Identify which cell holds the provided text, then report its (x, y) central coordinate. 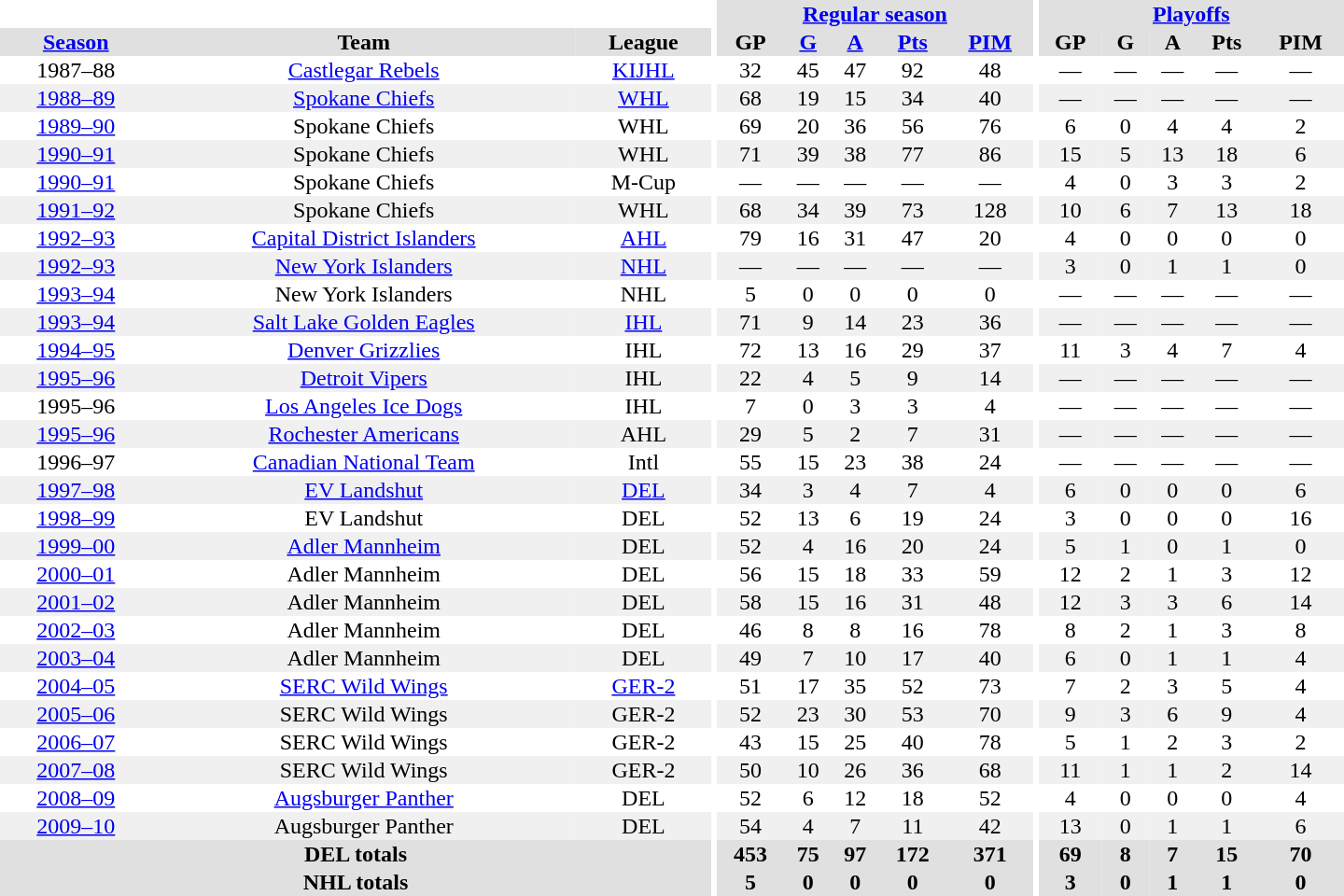
NHL totals (356, 882)
172 (913, 854)
59 (989, 574)
33 (913, 574)
1991–92 (77, 210)
45 (807, 70)
Detroit Vipers (364, 378)
Denver Grizzlies (364, 350)
49 (750, 658)
35 (855, 686)
Team (364, 42)
KIJHL (644, 70)
53 (913, 714)
2003–04 (77, 658)
43 (750, 742)
Intl (644, 462)
51 (750, 686)
54 (750, 826)
2008–09 (77, 798)
Castlegar Rebels (364, 70)
2007–08 (77, 770)
2009–10 (77, 826)
2004–05 (77, 686)
22 (750, 378)
128 (989, 210)
2005–06 (77, 714)
League (644, 42)
37 (989, 350)
1989–90 (77, 126)
Los Angeles Ice Dogs (364, 406)
Capital District Islanders (364, 238)
2001–02 (77, 602)
Playoffs (1191, 14)
1994–95 (77, 350)
32 (750, 70)
72 (750, 350)
30 (855, 714)
1996–97 (77, 462)
42 (989, 826)
DEL totals (356, 854)
86 (989, 154)
453 (750, 854)
1987–88 (77, 70)
2006–07 (77, 742)
75 (807, 854)
Season (77, 42)
1988–89 (77, 98)
Rochester Americans (364, 434)
46 (750, 630)
76 (989, 126)
25 (855, 742)
M-Cup (644, 182)
92 (913, 70)
50 (750, 770)
77 (913, 154)
2000–01 (77, 574)
1997–98 (77, 490)
79 (750, 238)
Regular season (875, 14)
58 (750, 602)
26 (855, 770)
1998–99 (77, 518)
Salt Lake Golden Eagles (364, 322)
1999–00 (77, 546)
97 (855, 854)
371 (989, 854)
Canadian National Team (364, 462)
55 (750, 462)
2002–03 (77, 630)
